Locate the cell with the specified text and output its (X, Y) center coordinate. 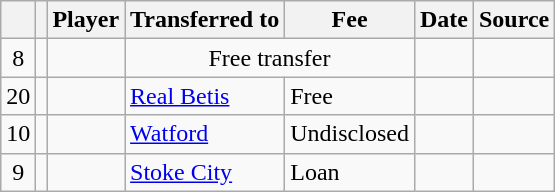
Real Betis (205, 96)
9 (18, 172)
Source (514, 20)
Transferred to (205, 20)
Free transfer (270, 58)
Loan (350, 172)
Date (444, 20)
Stoke City (205, 172)
Player (86, 20)
Fee (350, 20)
Undisclosed (350, 134)
Free (350, 96)
20 (18, 96)
Watford (205, 134)
10 (18, 134)
8 (18, 58)
